Pinpoint the cell where the given text exists, returning its (X, Y) midpoint coordinate. 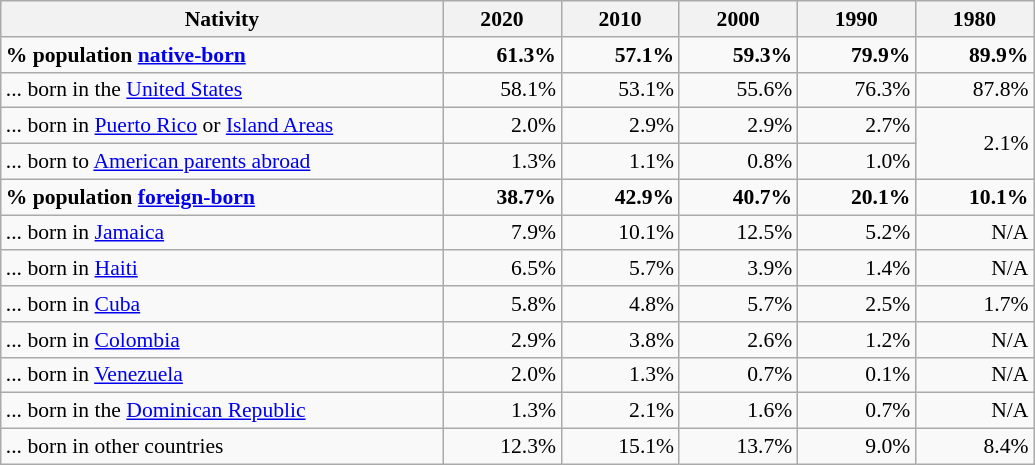
8.4% (974, 447)
... born in Venezuela (222, 375)
20.1% (856, 197)
1980 (974, 19)
... born in Haiti (222, 269)
1.6% (738, 411)
2020 (502, 19)
58.1% (502, 90)
... born to American parents abroad (222, 162)
5.8% (502, 304)
55.6% (738, 90)
0.1% (856, 375)
% population native-born (222, 55)
... born in Jamaica (222, 233)
15.1% (620, 447)
13.7% (738, 447)
6.5% (502, 269)
42.9% (620, 197)
38.7% (502, 197)
0.8% (738, 162)
76.3% (856, 90)
1.4% (856, 269)
1.1% (620, 162)
7.9% (502, 233)
53.1% (620, 90)
4.8% (620, 304)
61.3% (502, 55)
2.7% (856, 126)
12.3% (502, 447)
1.7% (974, 304)
1.0% (856, 162)
... born in Puerto Rico or Island Areas (222, 126)
79.9% (856, 55)
3.8% (620, 340)
12.5% (738, 233)
9.0% (856, 447)
57.1% (620, 55)
2.5% (856, 304)
... born in Colombia (222, 340)
Nativity (222, 19)
... born in other countries (222, 447)
5.2% (856, 233)
2010 (620, 19)
2.6% (738, 340)
... born in Cuba (222, 304)
89.9% (974, 55)
2000 (738, 19)
3.9% (738, 269)
1990 (856, 19)
59.3% (738, 55)
1.2% (856, 340)
% population foreign-born (222, 197)
40.7% (738, 197)
87.8% (974, 90)
... born in the United States (222, 90)
... born in the Dominican Republic (222, 411)
